Determine the [X, Y] coordinate at the center of the cell enclosing the given text.  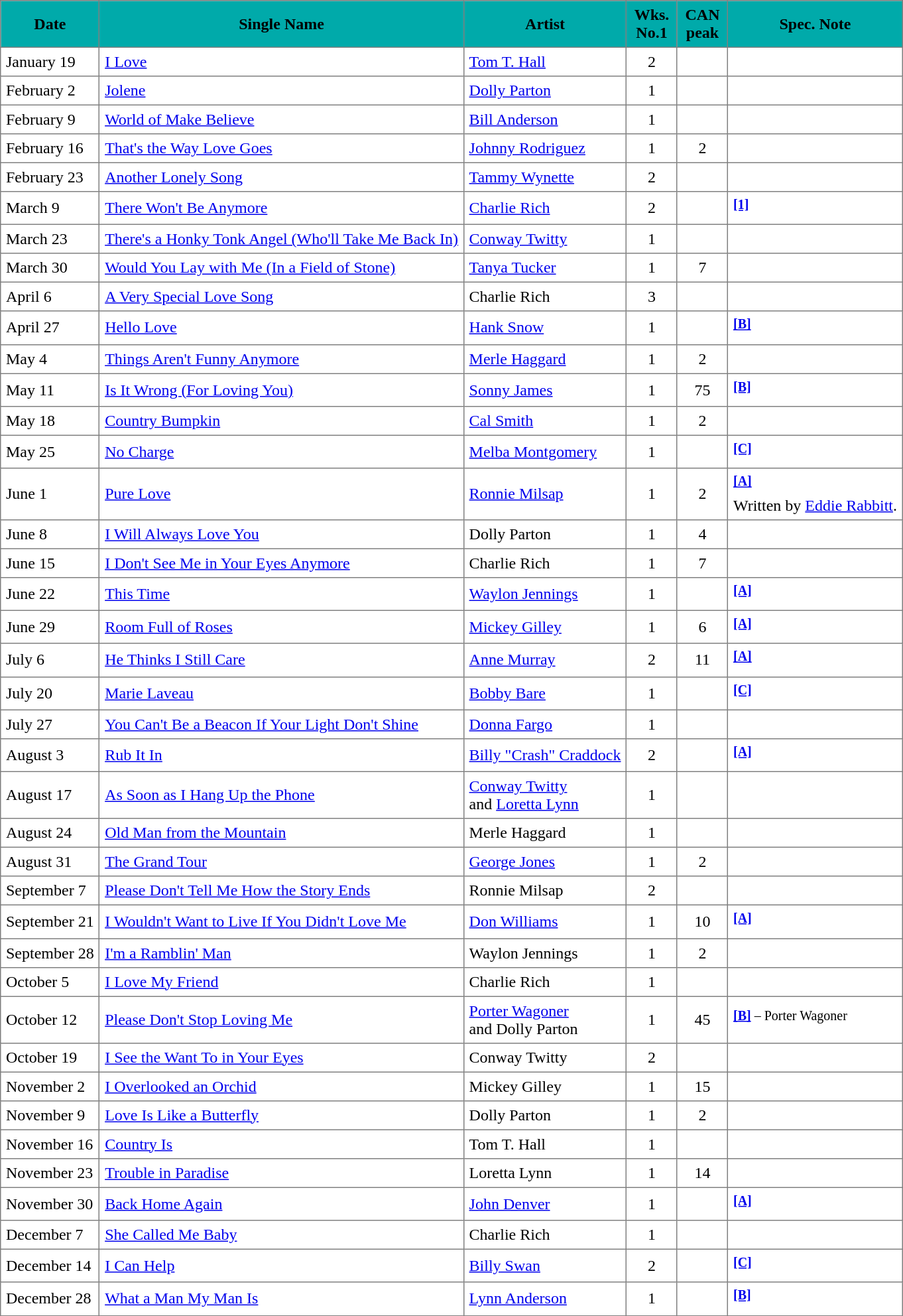
Another Lonely Song [281, 177]
October 19 [50, 1057]
May 11 [50, 390]
Please Don't Stop Loving Me [281, 1020]
May 4 [50, 359]
I Can Help [281, 1266]
Loretta Lynn [545, 1173]
[1] [815, 208]
September 7 [50, 891]
November 16 [50, 1144]
The Grand Tour [281, 862]
February 2 [50, 91]
This Time [281, 594]
June 15 [50, 563]
November 30 [50, 1204]
You Can't Be a Beacon If Your Light Don't Shine [281, 724]
I Overlooked an Orchid [281, 1086]
3 [652, 297]
November 2 [50, 1086]
What a Man My Man Is [281, 1299]
Lynn Anderson [545, 1299]
July 27 [50, 724]
July 20 [50, 693]
Tanya Tucker [545, 268]
June 1 [50, 493]
December 7 [50, 1235]
Single Name [281, 24]
January 19 [50, 62]
March 9 [50, 208]
Tammy Wynette [545, 177]
March 30 [50, 268]
CAN peak [702, 24]
Johnny Rodriguez [545, 149]
10 [702, 922]
75 [702, 390]
There's a Honky Tonk Angel (Who'll Take Me Back In) [281, 239]
May 18 [50, 421]
Things Aren't Funny Anymore [281, 359]
May 25 [50, 452]
I Wouldn't Want to Live If You Didn't Love Me [281, 922]
He Thinks I Still Care [281, 660]
Wks. No.1 [652, 24]
August 3 [50, 756]
6 [702, 627]
15 [702, 1086]
Billy "Crash" Craddock [545, 756]
December 14 [50, 1266]
[B] – Porter Wagoner [815, 1020]
February 23 [50, 177]
I Love My Friend [281, 982]
As Soon as I Hang Up the Phone [281, 795]
July 6 [50, 660]
June 22 [50, 594]
George Jones [545, 862]
Rub It In [281, 756]
August 24 [50, 833]
Don Williams [545, 922]
March 23 [50, 239]
No Charge [281, 452]
Bill Anderson [545, 119]
Room Full of Roses [281, 627]
Bobby Bare [545, 693]
Artist [545, 24]
Hello Love [281, 328]
I See the Want To in Your Eyes [281, 1057]
September 28 [50, 953]
I Will Always Love You [281, 534]
Spec. Note [815, 24]
I Love [281, 62]
Donna Fargo [545, 724]
John Denver [545, 1204]
Jolene [281, 91]
Porter Wagonerand Dolly Parton [545, 1020]
June 8 [50, 534]
April 27 [50, 328]
Would You Lay with Me (In a Field of Stone) [281, 268]
45 [702, 1020]
Conway Twittyand Loretta Lynn [545, 795]
August 17 [50, 795]
That's the Way Love Goes [281, 149]
Country Bumpkin [281, 421]
Marie Laveau [281, 693]
June 29 [50, 627]
November 23 [50, 1173]
Billy Swan [545, 1266]
Sonny James [545, 390]
A Very Special Love Song [281, 297]
February 9 [50, 119]
Love Is Like a Butterfly [281, 1115]
Cal Smith [545, 421]
Country Is [281, 1144]
Date [50, 24]
November 9 [50, 1115]
October 5 [50, 982]
I Don't See Me in Your Eyes Anymore [281, 563]
Trouble in Paradise [281, 1173]
Old Man from the Mountain [281, 833]
There Won't Be Anymore [281, 208]
April 6 [50, 297]
December 28 [50, 1299]
September 21 [50, 922]
Back Home Again [281, 1204]
I'm a Ramblin' Man [281, 953]
Anne Murray [545, 660]
August 31 [50, 862]
4 [702, 534]
Is It Wrong (For Loving You) [281, 390]
October 12 [50, 1020]
11 [702, 660]
Melba Montgomery [545, 452]
[A]Written by Eddie Rabbitt. [815, 493]
14 [702, 1173]
She Called Me Baby [281, 1235]
Pure Love [281, 493]
Hank Snow [545, 328]
February 16 [50, 149]
World of Make Believe [281, 119]
Please Don't Tell Me How the Story Ends [281, 891]
